Return the [X, Y] coordinate for the center point of the cell that contains the specified text.  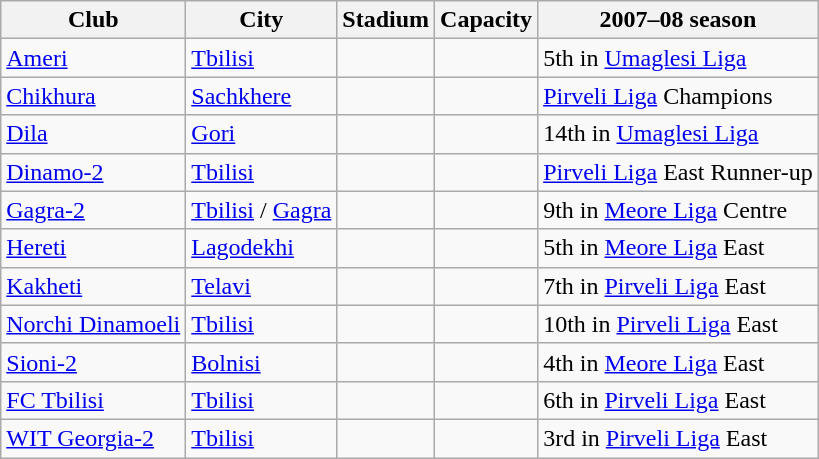
10th in Pirveli Liga East [678, 324]
Hereti [94, 248]
Kakheti [94, 286]
Ameri [94, 58]
Chikhura [94, 96]
Capacity [486, 20]
Lagodekhi [262, 248]
Pirveli Liga Champions [678, 96]
5th in Meore Liga East [678, 248]
3rd in Pirveli Liga East [678, 438]
2007–08 season [678, 20]
9th in Meore Liga Centre [678, 210]
Pirveli Liga East Runner-up [678, 172]
6th in Pirveli Liga East [678, 400]
Dinamo-2 [94, 172]
Dila [94, 134]
14th in Umaglesi Liga [678, 134]
Sachkhere [262, 96]
Sioni-2 [94, 362]
Norchi Dinamoeli [94, 324]
Telavi [262, 286]
Stadium [386, 20]
WIT Georgia-2 [94, 438]
Gagra-2 [94, 210]
Bolnisi [262, 362]
4th in Meore Liga East [678, 362]
7th in Pirveli Liga East [678, 286]
Gori [262, 134]
FC Tbilisi [94, 400]
City [262, 20]
5th in Umaglesi Liga [678, 58]
Club [94, 20]
Tbilisi / Gagra [262, 210]
